Capture the cell that displays the provided text and extract its [X, Y] central coordinate. 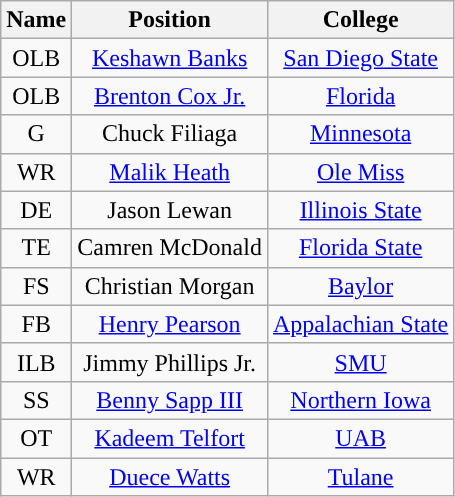
Chuck Filiaga [170, 134]
ILB [36, 362]
Minnesota [360, 134]
UAB [360, 438]
Keshawn Banks [170, 58]
TE [36, 248]
San Diego State [360, 58]
SMU [360, 362]
G [36, 134]
Baylor [360, 286]
Christian Morgan [170, 286]
Duece Watts [170, 477]
DE [36, 210]
Henry Pearson [170, 324]
Ole Miss [360, 172]
Kadeem Telfort [170, 438]
Northern Iowa [360, 400]
Name [36, 20]
Position [170, 20]
OT [36, 438]
FS [36, 286]
College [360, 20]
SS [36, 400]
Jason Lewan [170, 210]
Brenton Cox Jr. [170, 96]
Benny Sapp III [170, 400]
Illinois State [360, 210]
Florida [360, 96]
Florida State [360, 248]
Jimmy Phillips Jr. [170, 362]
Appalachian State [360, 324]
Malik Heath [170, 172]
Tulane [360, 477]
Camren McDonald [170, 248]
FB [36, 324]
